Determine the [x, y] coordinate at the center of the cell enclosing the given text.  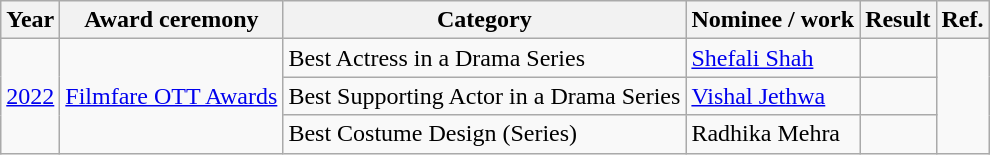
Year [30, 20]
Ref. [962, 20]
Filmfare OTT Awards [172, 96]
2022 [30, 96]
Best Actress in a Drama Series [484, 58]
Best Costume Design (Series) [484, 134]
Category [484, 20]
Nominee / work [773, 20]
Shefali Shah [773, 58]
Award ceremony [172, 20]
Result [898, 20]
Best Supporting Actor in a Drama Series [484, 96]
Radhika Mehra [773, 134]
Vishal Jethwa [773, 96]
